Locate the cell with the specified text and output its (x, y) center coordinate. 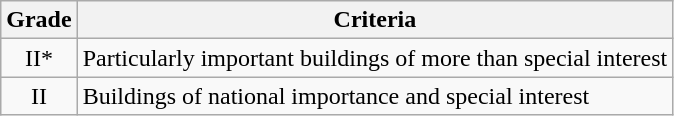
Particularly important buildings of more than special interest (375, 58)
Grade (39, 20)
Buildings of national importance and special interest (375, 96)
II (39, 96)
Criteria (375, 20)
II* (39, 58)
